Extract the (x, y) coordinate from the center of the cell holding the provided text.  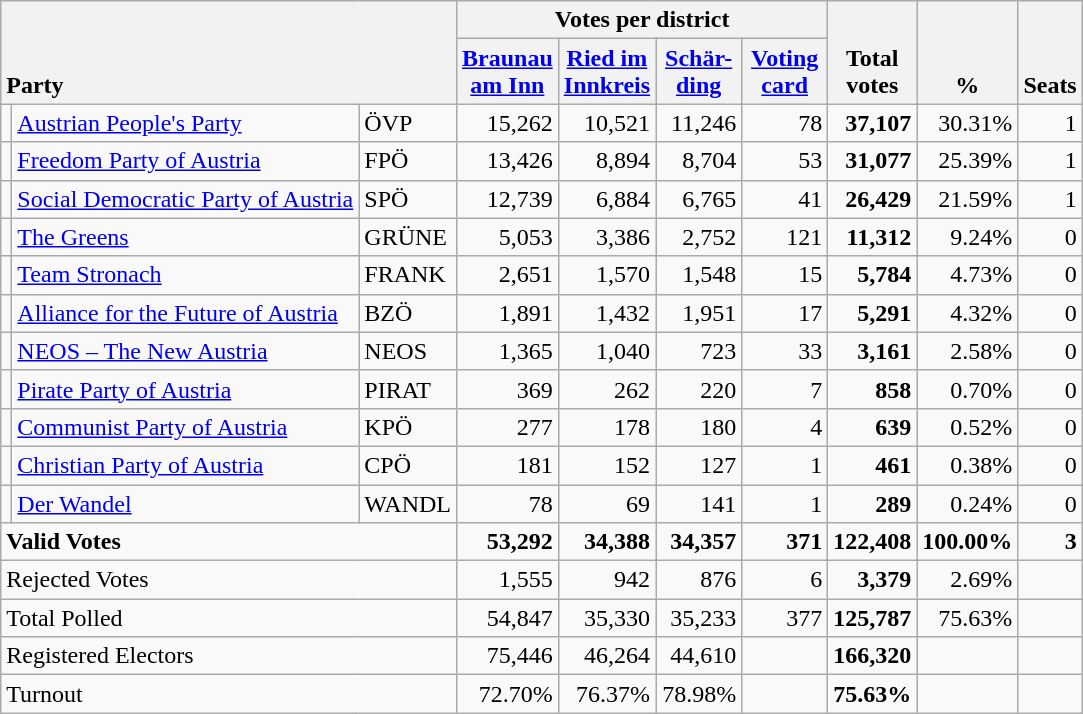
Schär-ding (699, 72)
78.98% (699, 694)
SPÖ (408, 199)
289 (872, 503)
GRÜNE (408, 237)
8,704 (699, 161)
152 (606, 465)
Seats (1050, 52)
1,570 (606, 275)
0.52% (968, 427)
180 (699, 427)
Austrian People's Party (186, 123)
220 (699, 389)
1,432 (606, 313)
ÖVP (408, 123)
Votingcard (785, 72)
723 (699, 351)
46,264 (606, 656)
53,292 (507, 542)
Team Stronach (186, 275)
10,521 (606, 123)
76.37% (606, 694)
2.58% (968, 351)
13,426 (507, 161)
Votes per district (642, 20)
WANDL (408, 503)
KPÖ (408, 427)
1,891 (507, 313)
15,262 (507, 123)
166,320 (872, 656)
37,107 (872, 123)
Totalvotes (872, 52)
The Greens (186, 237)
33 (785, 351)
377 (785, 618)
34,357 (699, 542)
5,784 (872, 275)
2,752 (699, 237)
Ried imInnkreis (606, 72)
CPÖ (408, 465)
6,765 (699, 199)
121 (785, 237)
Rejected Votes (229, 580)
34,388 (606, 542)
461 (872, 465)
FRANK (408, 275)
3,386 (606, 237)
35,233 (699, 618)
1,548 (699, 275)
41 (785, 199)
7 (785, 389)
4.32% (968, 313)
17 (785, 313)
3,379 (872, 580)
53 (785, 161)
141 (699, 503)
Pirate Party of Austria (186, 389)
942 (606, 580)
11,246 (699, 123)
Der Wandel (186, 503)
BZÖ (408, 313)
Christian Party of Austria (186, 465)
Registered Electors (229, 656)
5,053 (507, 237)
0.24% (968, 503)
181 (507, 465)
0.70% (968, 389)
54,847 (507, 618)
Braunauam Inn (507, 72)
Social Democratic Party of Austria (186, 199)
Communist Party of Austria (186, 427)
6,884 (606, 199)
125,787 (872, 618)
PIRAT (408, 389)
277 (507, 427)
NEOS – The New Austria (186, 351)
31,077 (872, 161)
369 (507, 389)
30.31% (968, 123)
4 (785, 427)
75,446 (507, 656)
639 (872, 427)
4.73% (968, 275)
858 (872, 389)
5,291 (872, 313)
9.24% (968, 237)
FPÖ (408, 161)
1,040 (606, 351)
12,739 (507, 199)
35,330 (606, 618)
100.00% (968, 542)
44,610 (699, 656)
15 (785, 275)
122,408 (872, 542)
8,894 (606, 161)
NEOS (408, 351)
127 (699, 465)
Turnout (229, 694)
3 (1050, 542)
876 (699, 580)
1,365 (507, 351)
2,651 (507, 275)
Freedom Party of Austria (186, 161)
0.38% (968, 465)
11,312 (872, 237)
262 (606, 389)
Total Polled (229, 618)
Alliance for the Future of Austria (186, 313)
2.69% (968, 580)
3,161 (872, 351)
6 (785, 580)
26,429 (872, 199)
72.70% (507, 694)
178 (606, 427)
1,555 (507, 580)
371 (785, 542)
25.39% (968, 161)
Party (229, 52)
Valid Votes (229, 542)
% (968, 52)
69 (606, 503)
21.59% (968, 199)
1,951 (699, 313)
